Provide the (X, Y) coordinate of the cell's center where the given text is located.  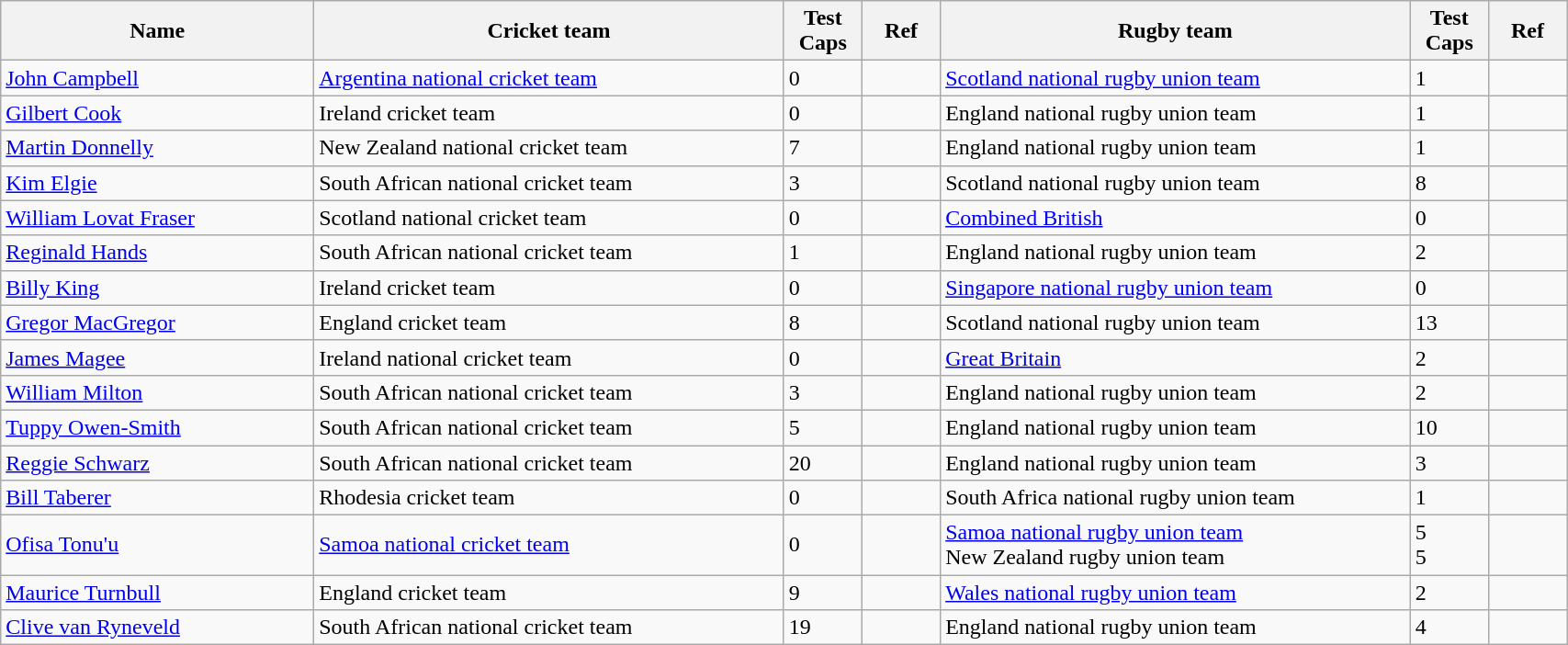
Rhodesia cricket team (549, 498)
Combined British (1176, 218)
Argentina national cricket team (549, 78)
Great Britain (1176, 357)
Gregor MacGregor (158, 322)
John Campbell (158, 78)
Samoa national cricket team (549, 546)
5 (823, 427)
7 (823, 148)
20 (823, 462)
4 (1450, 628)
South Africa national rugby union team (1176, 498)
Ireland national cricket team (549, 357)
Bill Taberer (158, 498)
William Lovat Fraser (158, 218)
Wales national rugby union team (1176, 593)
Billy King (158, 288)
Cricket team (549, 31)
Singapore national rugby union team (1176, 288)
Rugby team (1176, 31)
Kim Elgie (158, 183)
New Zealand national cricket team (549, 148)
Tuppy Owen-Smith (158, 427)
Ofisa Tonu'u (158, 546)
19 (823, 628)
Reginald Hands (158, 253)
Gilbert Cook (158, 113)
Scotland national cricket team (549, 218)
13 (1450, 322)
James Magee (158, 357)
10 (1450, 427)
Name (158, 31)
Samoa national rugby union team New Zealand rugby union team (1176, 546)
Martin Donnelly (158, 148)
William Milton (158, 392)
Clive van Ryneveld (158, 628)
Reggie Schwarz (158, 462)
9 (823, 593)
Maurice Turnbull (158, 593)
55 (1450, 546)
